Identify which cell holds the provided text, then report its (x, y) central coordinate. 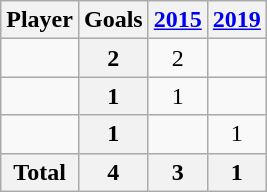
4 (113, 172)
Player (40, 20)
Total (40, 172)
2015 (178, 20)
3 (178, 172)
2019 (236, 20)
Goals (113, 20)
